From the cell containing the given text, extract its center point as [X, Y] coordinate. 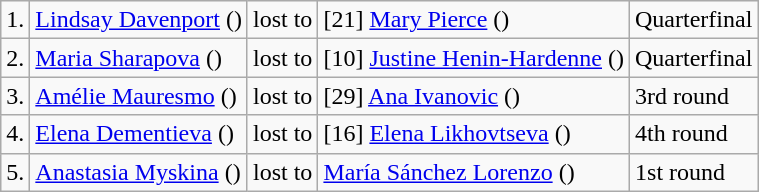
4. [16, 134]
[10] Justine Henin-Hardenne () [474, 58]
3rd round [694, 96]
Amélie Mauresmo () [139, 96]
María Sánchez Lorenzo () [474, 172]
3. [16, 96]
Anastasia Myskina () [139, 172]
1. [16, 20]
Elena Dementieva () [139, 134]
[21] Mary Pierce () [474, 20]
Lindsay Davenport () [139, 20]
4th round [694, 134]
Maria Sharapova () [139, 58]
5. [16, 172]
[16] Elena Likhovtseva () [474, 134]
1st round [694, 172]
2. [16, 58]
[29] Ana Ivanovic () [474, 96]
